Return [x, y] of the center of cell containing provided text 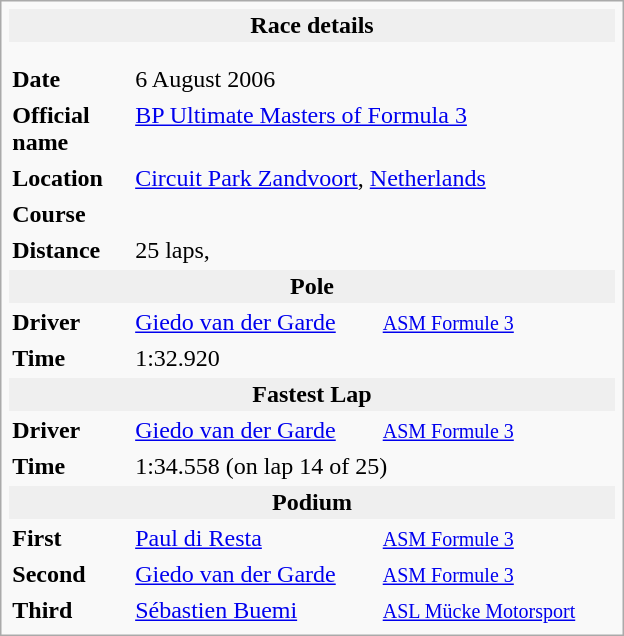
Sébastien Buemi [254, 610]
BP Ultimate Masters of Formula 3 [374, 129]
Podium [312, 502]
Course [69, 214]
Location [69, 178]
Date [69, 80]
1:34.558 (on lap 14 of 25) [374, 466]
6 August 2006 [254, 80]
Race details [312, 26]
Third [69, 610]
1:32.920 [374, 358]
Second [69, 574]
ASL Mücke Motorsport [498, 610]
Circuit Park Zandvoort, Netherlands [374, 178]
Distance [69, 250]
Official name [69, 129]
Pole [312, 286]
Fastest Lap [312, 394]
First [69, 538]
25 laps, [374, 250]
Paul di Resta [254, 538]
